Pinpoint the cell where the given text exists, returning its [x, y] midpoint coordinate. 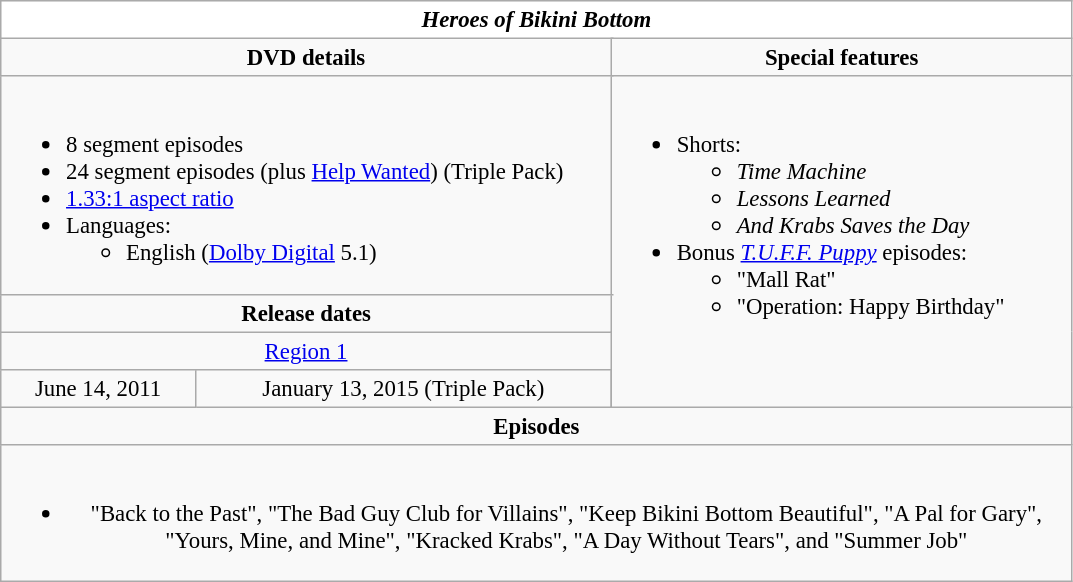
Shorts:Time MachineLessons LearnedAnd Krabs Saves the DayBonus T.U.F.F. Puppy episodes:"Mall Rat""Operation: Happy Birthday" [842, 242]
June 14, 2011 [98, 388]
Special features [842, 58]
DVD details [306, 58]
Region 1 [306, 351]
Release dates [306, 313]
8 segment episodes24 segment episodes (plus Help Wanted) (Triple Pack)1.33:1 aspect ratioLanguages:English (Dolby Digital 5.1) [306, 185]
Episodes [536, 426]
January 13, 2015 (Triple Pack) [403, 388]
Heroes of Bikini Bottom [536, 20]
